Find where the given text appears and provide that cell's center as [X, Y] coordinate. 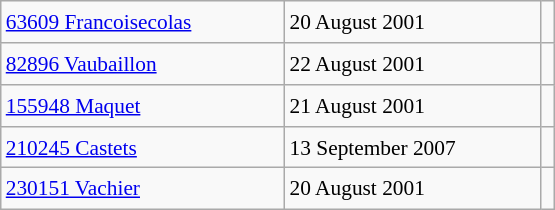
22 August 2001 [412, 64]
210245 Castets [143, 147]
13 September 2007 [412, 147]
63609 Francoisecolas [143, 22]
82896 Vaubaillon [143, 64]
21 August 2001 [412, 105]
230151 Vachier [143, 189]
155948 Maquet [143, 105]
